Provide the [x, y] coordinate of the cell's center where the given text is located.  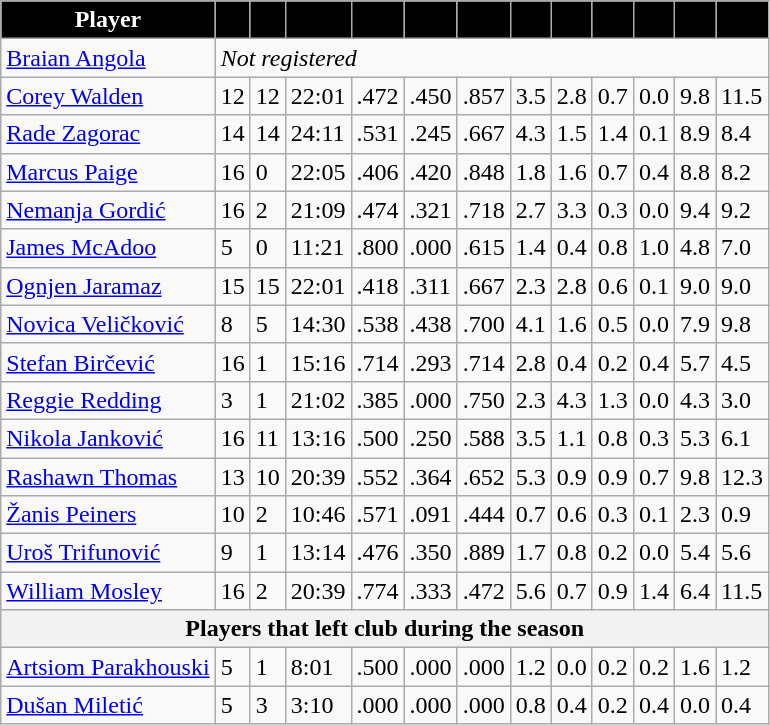
22:05 [318, 172]
11 [268, 438]
Uroš Trifunović [108, 553]
.450 [430, 96]
0.5 [612, 324]
9.4 [694, 210]
.774 [378, 591]
3.0 [742, 400]
5.7 [694, 362]
Player [108, 20]
.848 [484, 172]
13 [232, 477]
.552 [378, 477]
.438 [430, 324]
Rashawn Thomas [108, 477]
12.3 [742, 477]
Braian Angola [108, 58]
Ognjen Jaramaz [108, 286]
Artsiom Parakhouski [108, 667]
.406 [378, 172]
.311 [430, 286]
.091 [430, 515]
13:16 [318, 438]
Nikola Janković [108, 438]
1.1 [572, 438]
8.8 [694, 172]
.245 [430, 134]
Rade Zagorac [108, 134]
7.9 [694, 324]
Corey Walden [108, 96]
8.2 [742, 172]
.800 [378, 248]
11:21 [318, 248]
.444 [484, 515]
.474 [378, 210]
.321 [430, 210]
1.3 [612, 400]
1.0 [654, 248]
.420 [430, 172]
Stefan Birčević [108, 362]
1.5 [572, 134]
24:11 [318, 134]
.700 [484, 324]
8.4 [742, 134]
8.9 [694, 134]
4.8 [694, 248]
.293 [430, 362]
.333 [430, 591]
.531 [378, 134]
8:01 [318, 667]
6.4 [694, 591]
.857 [484, 96]
5.4 [694, 553]
15:16 [318, 362]
Nemanja Gordić [108, 210]
3.3 [572, 210]
6.1 [742, 438]
9.2 [742, 210]
Reggie Redding [108, 400]
.476 [378, 553]
Not registered [492, 58]
.615 [484, 248]
7.0 [742, 248]
10:46 [318, 515]
James McAdoo [108, 248]
.652 [484, 477]
21:02 [318, 400]
.364 [430, 477]
4.1 [530, 324]
.350 [430, 553]
.718 [484, 210]
13:14 [318, 553]
9 [232, 553]
William Mosley [108, 591]
Players that left club during the season [385, 629]
Marcus Paige [108, 172]
14:30 [318, 324]
.538 [378, 324]
4.5 [742, 362]
Dušan Miletić [108, 705]
.889 [484, 553]
3:10 [318, 705]
2.7 [530, 210]
1.7 [530, 553]
Žanis Peiners [108, 515]
.750 [484, 400]
8 [232, 324]
.385 [378, 400]
21:09 [318, 210]
.418 [378, 286]
.250 [430, 438]
.588 [484, 438]
.571 [378, 515]
Novica Veličković [108, 324]
1.8 [530, 172]
